Scan for the cell matching the given text and deliver its (x, y) coordinate at center. 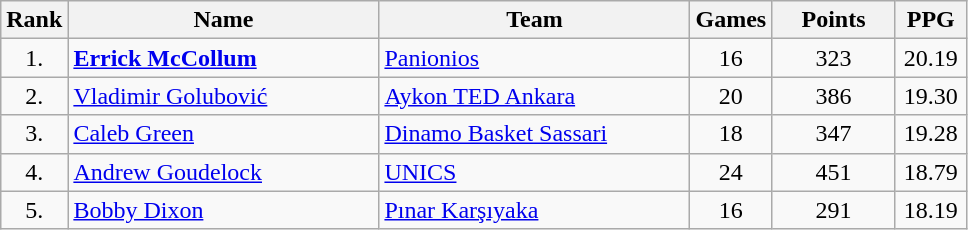
Rank (34, 20)
347 (834, 134)
PPG (930, 20)
24 (731, 172)
4. (34, 172)
5. (34, 210)
Games (731, 20)
Name (224, 20)
20 (731, 96)
291 (834, 210)
Dinamo Basket Sassari (534, 134)
386 (834, 96)
Vladimir Golubović (224, 96)
Panionios (534, 58)
3. (34, 134)
20.19 (930, 58)
1. (34, 58)
Andrew Goudelock (224, 172)
19.28 (930, 134)
Team (534, 20)
Pınar Karşıyaka (534, 210)
Errick McCollum (224, 58)
Aykon TED Ankara (534, 96)
Caleb Green (224, 134)
Points (834, 20)
451 (834, 172)
18 (731, 134)
323 (834, 58)
18.19 (930, 210)
Bobby Dixon (224, 210)
18.79 (930, 172)
2. (34, 96)
19.30 (930, 96)
UNICS (534, 172)
